From the cell containing the given text, extract its center point as [X, Y] coordinate. 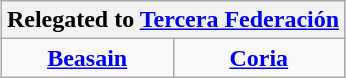
Coria [259, 58]
Relegated to Tercera Federación [172, 20]
Beasain [87, 58]
